Search for the cell housing the specified text and yield its (x, y) center coordinate. 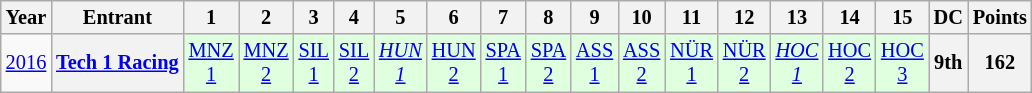
2016 (26, 63)
SIL1 (314, 63)
162 (1000, 63)
11 (692, 17)
HOC1 (798, 63)
MNZ1 (212, 63)
HUN1 (400, 63)
SPA1 (504, 63)
2 (266, 17)
ASS1 (594, 63)
14 (850, 17)
8 (548, 17)
SIL2 (354, 63)
Tech 1 Racing (117, 63)
Entrant (117, 17)
NÜR1 (692, 63)
3 (314, 17)
Points (1000, 17)
HOC2 (850, 63)
5 (400, 17)
MNZ2 (266, 63)
9th (948, 63)
1 (212, 17)
NÜR2 (744, 63)
13 (798, 17)
15 (902, 17)
10 (642, 17)
SPA2 (548, 63)
HOC3 (902, 63)
7 (504, 17)
HUN2 (454, 63)
DC (948, 17)
6 (454, 17)
9 (594, 17)
Year (26, 17)
ASS2 (642, 63)
12 (744, 17)
4 (354, 17)
